Output the [X, Y] coordinate of the center of the cell containing the given text.  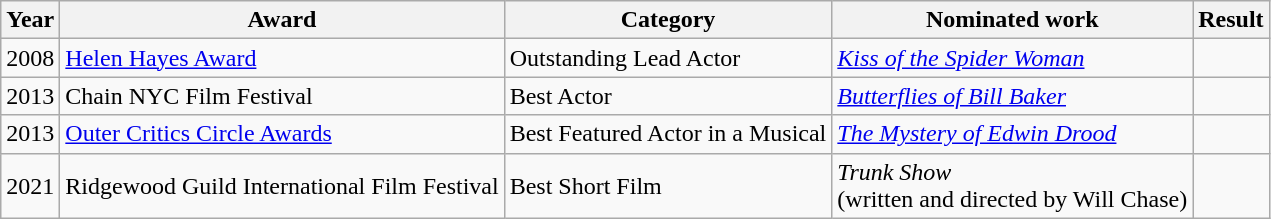
Chain NYC Film Festival [282, 96]
Best Actor [668, 96]
Best Short Film [668, 186]
Award [282, 20]
The Mystery of Edwin Drood [1012, 134]
Result [1231, 20]
Year [30, 20]
Outstanding Lead Actor [668, 58]
Trunk Show (written and directed by Will Chase) [1012, 186]
2021 [30, 186]
Best Featured Actor in a Musical [668, 134]
2008 [30, 58]
Outer Critics Circle Awards [282, 134]
Category [668, 20]
Butterflies of Bill Baker [1012, 96]
Kiss of the Spider Woman [1012, 58]
Helen Hayes Award [282, 58]
Nominated work [1012, 20]
Ridgewood Guild International Film Festival [282, 186]
